Scan for the cell matching the given text and deliver its (X, Y) coordinate at center. 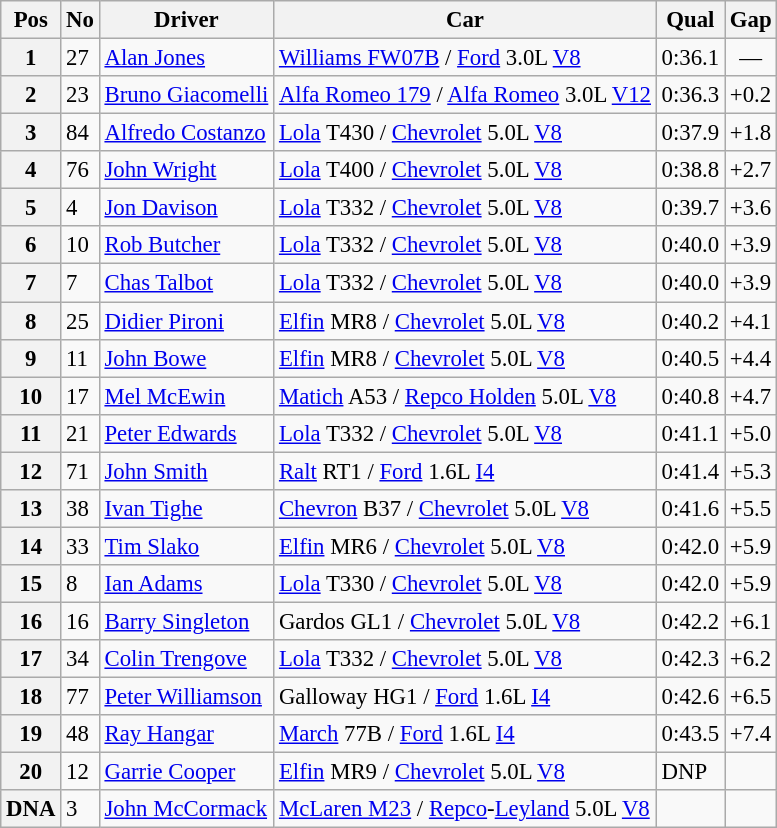
Peter Williamson (186, 697)
21 (80, 433)
Bruno Giacomelli (186, 95)
Gardos GL1 / Chevrolet 5.0L V8 (466, 621)
+5.5 (750, 509)
0:42.6 (690, 697)
Chevron B37 / Chevrolet 5.0L V8 (466, 509)
Alfa Romeo 179 / Alfa Romeo 3.0L V12 (466, 95)
Pos (31, 20)
+4.7 (750, 396)
5 (31, 208)
Lola T400 / Chevrolet 5.0L V8 (466, 170)
+4.1 (750, 321)
0:42.2 (690, 621)
+2.7 (750, 170)
9 (31, 358)
John McCormack (186, 809)
Rob Butcher (186, 245)
Lola T330 / Chevrolet 5.0L V8 (466, 584)
0:36.3 (690, 95)
Driver (186, 20)
Jon Davison (186, 208)
Lola T430 / Chevrolet 5.0L V8 (466, 133)
13 (31, 509)
Barry Singleton (186, 621)
Galloway HG1 / Ford 1.6L I4 (466, 697)
38 (80, 509)
+6.1 (750, 621)
1 (31, 58)
DNA (31, 809)
25 (80, 321)
+7.4 (750, 734)
John Bowe (186, 358)
+3.6 (750, 208)
McLaren M23 / Repco-Leyland 5.0L V8 (466, 809)
0:38.8 (690, 170)
0:43.5 (690, 734)
Peter Edwards (186, 433)
33 (80, 546)
Williams FW07B / Ford 3.0L V8 (466, 58)
0:42.3 (690, 659)
John Smith (186, 471)
0:37.9 (690, 133)
0:40.5 (690, 358)
76 (80, 170)
Alan Jones (186, 58)
+5.3 (750, 471)
+1.8 (750, 133)
+4.4 (750, 358)
14 (31, 546)
Ian Adams (186, 584)
Ivan Tighe (186, 509)
+5.0 (750, 433)
0:36.1 (690, 58)
34 (80, 659)
77 (80, 697)
6 (31, 245)
Ray Hangar (186, 734)
27 (80, 58)
Garrie Cooper (186, 772)
0:41.6 (690, 509)
0:40.8 (690, 396)
+6.2 (750, 659)
Didier Pironi (186, 321)
John Wright (186, 170)
20 (31, 772)
Alfredo Costanzo (186, 133)
84 (80, 133)
19 (31, 734)
Qual (690, 20)
Colin Trengove (186, 659)
Gap (750, 20)
0:40.2 (690, 321)
0:41.4 (690, 471)
Matich A53 / Repco Holden 5.0L V8 (466, 396)
DNP (690, 772)
No (80, 20)
+0.2 (750, 95)
Tim Slako (186, 546)
15 (31, 584)
Elfin MR6 / Chevrolet 5.0L V8 (466, 546)
23 (80, 95)
0:41.1 (690, 433)
Car (466, 20)
48 (80, 734)
18 (31, 697)
— (750, 58)
Ralt RT1 / Ford 1.6L I4 (466, 471)
Chas Talbot (186, 283)
March 77B / Ford 1.6L I4 (466, 734)
Elfin MR9 / Chevrolet 5.0L V8 (466, 772)
+6.5 (750, 697)
71 (80, 471)
Mel McEwin (186, 396)
0:39.7 (690, 208)
2 (31, 95)
